Detect which cell encompasses the target text, then output its (X, Y) center coordinate. 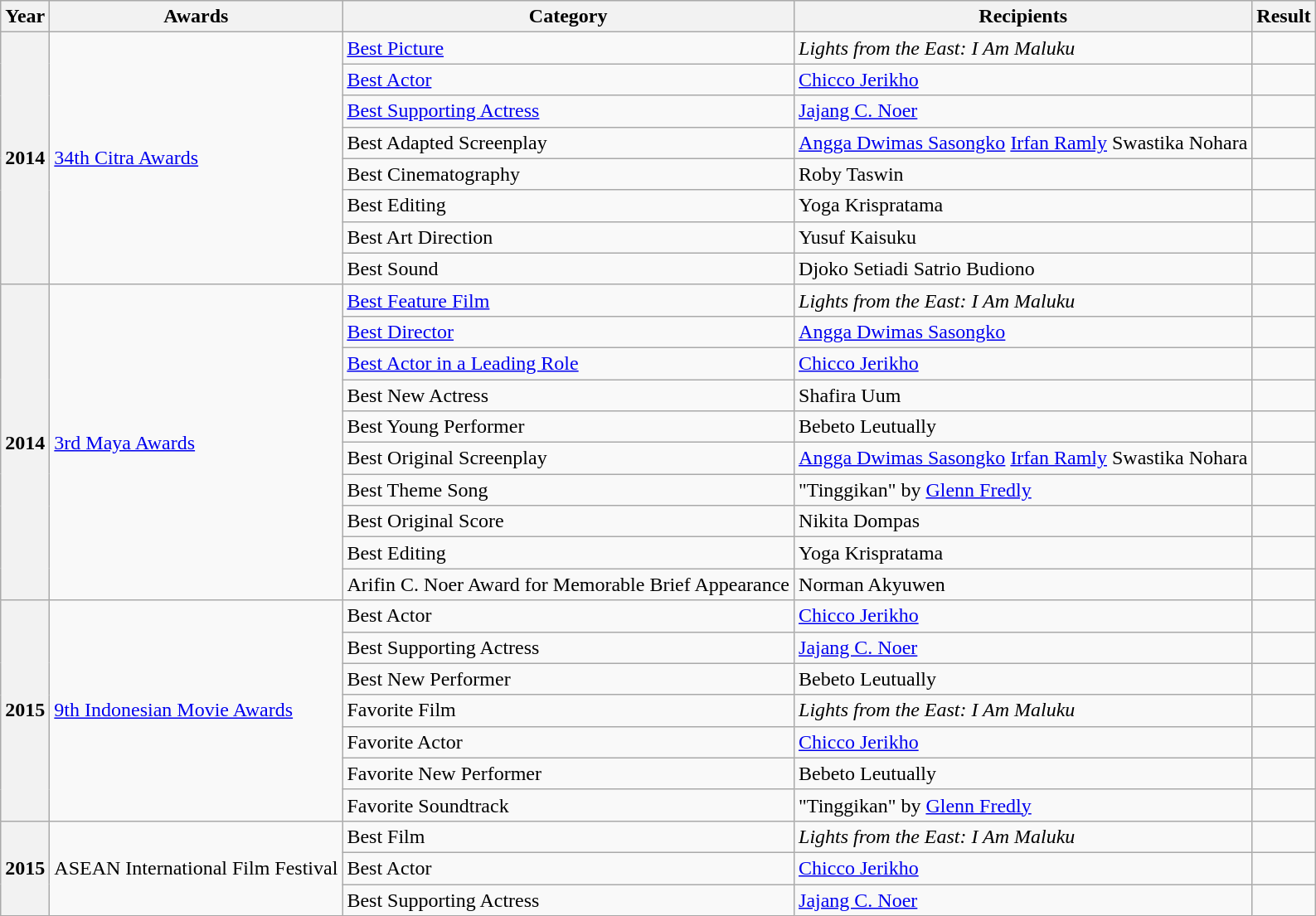
Roby Taswin (1023, 174)
34th Citra Awards (196, 158)
Best Picture (569, 48)
Best Theme Song (569, 490)
Favorite Soundtrack (569, 805)
Awards (196, 17)
Result (1284, 17)
Favorite New Performer (569, 773)
Best Sound (569, 269)
Arifin C. Noer Award for Memorable Brief Appearance (569, 584)
Favorite Film (569, 710)
Best Film (569, 836)
Best Original Score (569, 521)
Norman Akyuwen (1023, 584)
Nikita Dompas (1023, 521)
Angga Dwimas Sasongko (1023, 332)
Best Director (569, 332)
Best New Actress (569, 395)
3rd Maya Awards (196, 443)
Djoko Setiadi Satrio Budiono (1023, 269)
Year (25, 17)
Favorite Actor (569, 742)
Best Original Screenplay (569, 458)
ASEAN International Film Festival (196, 868)
Recipients (1023, 17)
9th Indonesian Movie Awards (196, 710)
Best Actor in a Leading Role (569, 363)
Best Art Direction (569, 237)
Category (569, 17)
Best Adapted Screenplay (569, 143)
Best Feature Film (569, 300)
Yusuf Kaisuku (1023, 237)
Best Young Performer (569, 427)
Shafira Uum (1023, 395)
Best Cinematography (569, 174)
Best New Performer (569, 679)
